Locate the cell with the specified text and output its (x, y) center coordinate. 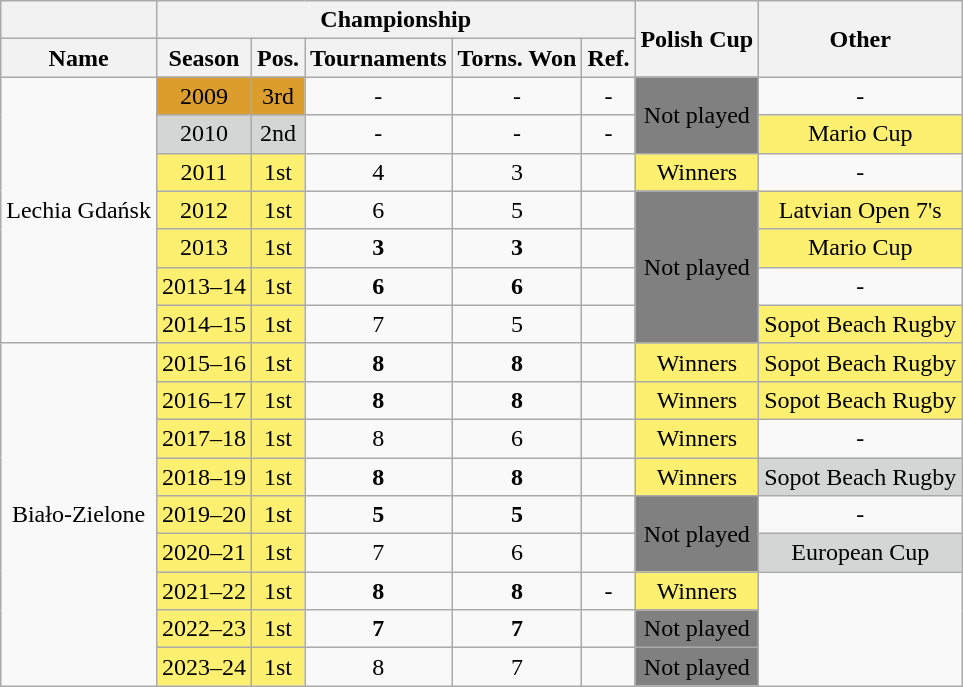
2021–22 (204, 591)
Ref. (608, 58)
2013 (204, 248)
2015–16 (204, 362)
Pos. (278, 58)
Season (204, 58)
4 (379, 172)
Polish Cup (697, 39)
3rd (278, 96)
2019–20 (204, 515)
Torns. Won (517, 58)
2013–14 (204, 286)
2014–15 (204, 324)
2nd (278, 134)
Biało-Zielone (79, 514)
2011 (204, 172)
2023–24 (204, 667)
2012 (204, 210)
Latvian Open 7's (860, 210)
2016–17 (204, 400)
2018–19 (204, 477)
Tournaments (379, 58)
Other (860, 39)
2010 (204, 134)
Championship (395, 20)
European Cup (860, 553)
2020–21 (204, 553)
2017–18 (204, 438)
2022–23 (204, 629)
Lechia Gdańsk (79, 210)
2009 (204, 96)
Name (79, 58)
